Determine the [x, y] coordinate at the center of the cell enclosing the given text.  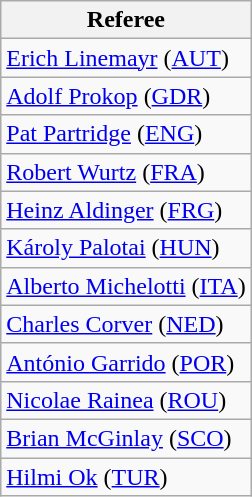
Heinz Aldinger (FRG) [126, 210]
Nicolae Rainea (ROU) [126, 400]
Alberto Michelotti (ITA) [126, 286]
Referee [126, 20]
Adolf Prokop (GDR) [126, 96]
Hilmi Ok (TUR) [126, 477]
Pat Partridge (ENG) [126, 134]
Erich Linemayr (AUT) [126, 58]
Brian McGinlay (SCO) [126, 438]
Károly Palotai (HUN) [126, 248]
Charles Corver (NED) [126, 324]
António Garrido (POR) [126, 362]
Robert Wurtz (FRA) [126, 172]
